Capture the cell that displays the provided text and extract its (x, y) central coordinate. 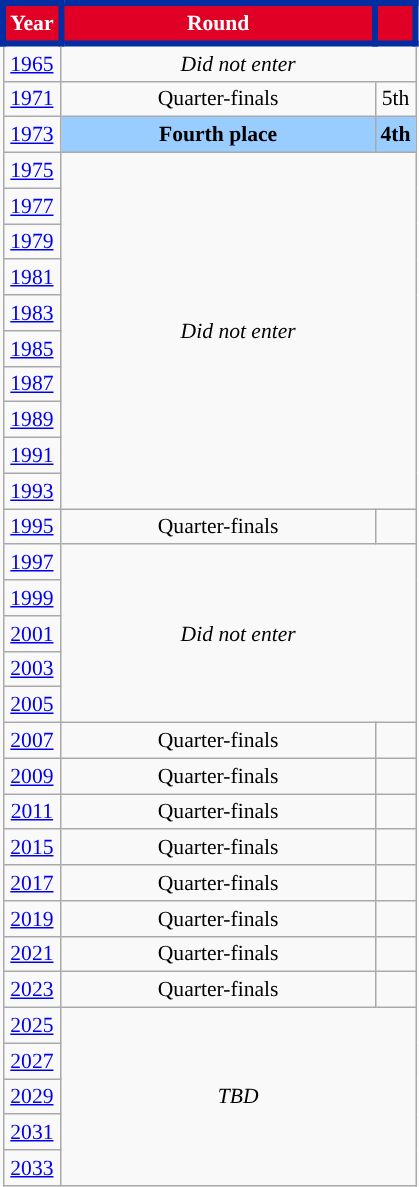
2031 (32, 1133)
1981 (32, 278)
2005 (32, 705)
Fourth place (218, 135)
TBD (238, 1097)
1965 (32, 63)
2009 (32, 776)
1999 (32, 598)
2007 (32, 741)
2011 (32, 812)
2017 (32, 883)
2015 (32, 848)
4th (395, 135)
1985 (32, 349)
Round (218, 23)
2025 (32, 1026)
2027 (32, 1061)
2021 (32, 954)
5th (395, 99)
1983 (32, 313)
Year (32, 23)
1987 (32, 384)
1973 (32, 135)
1991 (32, 456)
2023 (32, 990)
1989 (32, 420)
2003 (32, 669)
2029 (32, 1097)
2001 (32, 634)
1979 (32, 242)
1975 (32, 171)
1977 (32, 206)
1971 (32, 99)
1997 (32, 563)
1993 (32, 491)
1995 (32, 527)
2033 (32, 1168)
2019 (32, 919)
